Provide the [X, Y] coordinate of the cell's center where the given text is located.  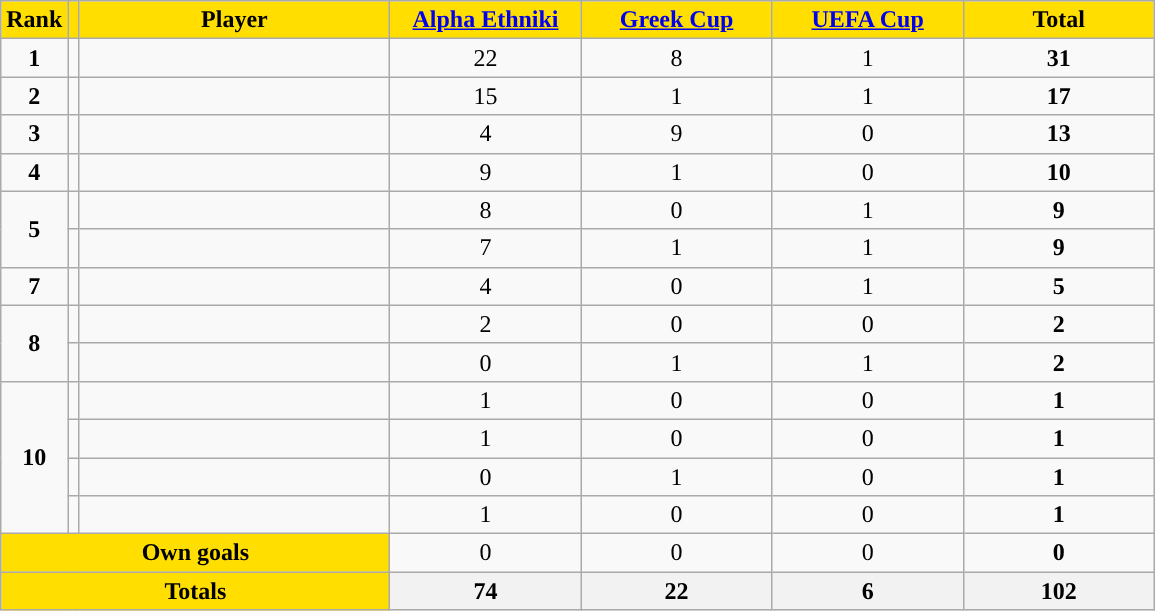
Alpha Ethniki [486, 20]
15 [486, 96]
Greek Cup [676, 20]
Own goals [196, 553]
UEFA Cup [868, 20]
6 [868, 591]
74 [486, 591]
3 [34, 134]
Rank [34, 20]
17 [1058, 96]
102 [1058, 591]
Total [1058, 20]
31 [1058, 58]
Totals [196, 591]
Player [234, 20]
13 [1058, 134]
